Identify which cell holds the provided text, then report its [X, Y] central coordinate. 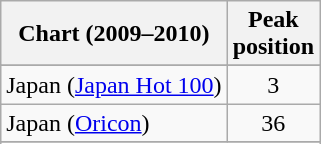
36 [273, 123]
3 [273, 85]
Japan (Oricon) [114, 123]
Japan (Japan Hot 100) [114, 85]
Peakposition [273, 34]
Chart (2009–2010) [114, 34]
